Search for the cell housing the specified text and yield its [x, y] center coordinate. 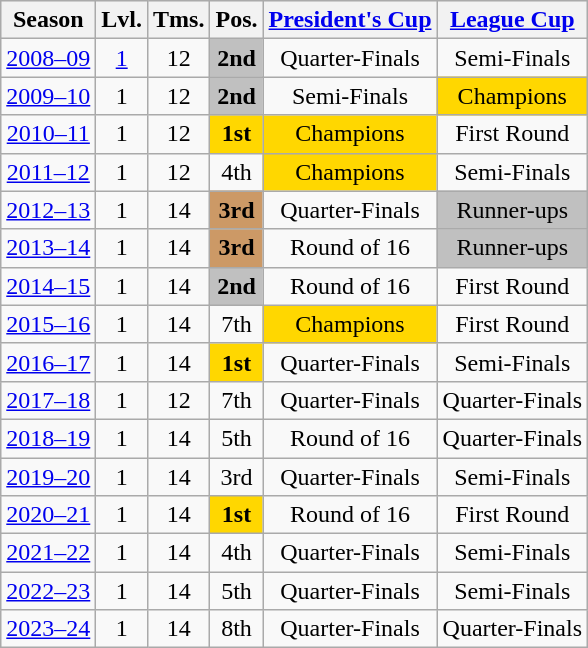
2010–11 [48, 134]
2014–15 [48, 286]
2012–13 [48, 210]
2020–21 [48, 515]
Season [48, 20]
Pos. [236, 20]
8th [236, 629]
2022–23 [48, 591]
League Cup [512, 20]
Tms. [179, 20]
2018–19 [48, 438]
2013–14 [48, 248]
2016–17 [48, 362]
2023–24 [48, 629]
2011–12 [48, 172]
2008–09 [48, 58]
Lvl. [122, 20]
2019–20 [48, 477]
President's Cup [350, 20]
2009–10 [48, 96]
2015–16 [48, 324]
2021–22 [48, 553]
2017–18 [48, 400]
